Pinpoint the cell where the given text exists, returning its (x, y) midpoint coordinate. 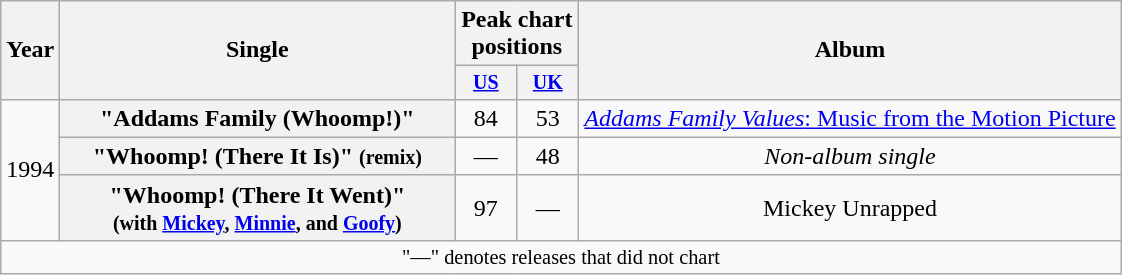
US (486, 82)
"Whoomp! (There It Is)" (remix) (258, 156)
"Whoomp! (There It Went)"(with Mickey, Minnie, and Goofy) (258, 208)
"Addams Family (Whoomp!)" (258, 118)
Non-album single (850, 156)
Addams Family Values: Music from the Motion Picture (850, 118)
"—" denotes releases that did not chart (561, 257)
Mickey Unrapped (850, 208)
Peak chartpositions (517, 34)
UK (548, 82)
1994 (30, 170)
53 (548, 118)
48 (548, 156)
Album (850, 50)
Single (258, 50)
97 (486, 208)
84 (486, 118)
Year (30, 50)
